Identify which cell holds the provided text, then report its (x, y) central coordinate. 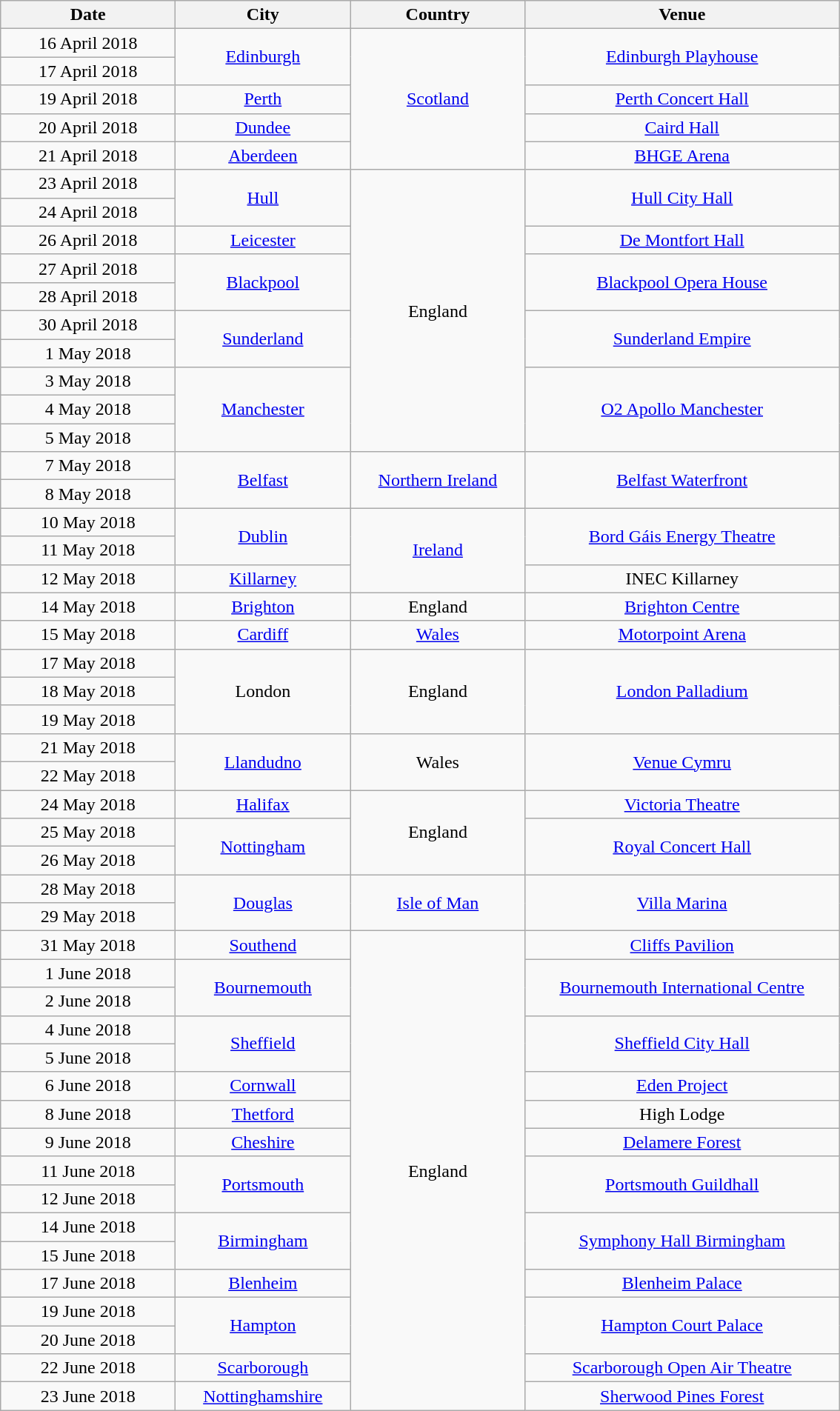
O2 Apollo Manchester (682, 410)
Symphony Hall Birmingham (682, 1241)
Motorpoint Arena (682, 635)
Sunderland Empire (682, 338)
Villa Marina (682, 903)
25 May 2018 (88, 833)
INEC Killarney (682, 578)
Blackpool Opera House (682, 282)
28 April 2018 (88, 296)
Hampton Court Palace (682, 1326)
Bord Gáis Energy Theatre (682, 536)
19 May 2018 (88, 719)
22 June 2018 (88, 1368)
4 June 2018 (88, 1030)
31 May 2018 (88, 945)
Date (88, 15)
Nottinghamshire (263, 1396)
Perth (263, 99)
Country (438, 15)
Thetford (263, 1114)
Scarborough (263, 1368)
Bournemouth (263, 987)
12 May 2018 (88, 578)
Dundee (263, 127)
Caird Hall (682, 127)
23 June 2018 (88, 1396)
Blackpool (263, 282)
8 May 2018 (88, 494)
Blenheim Palace (682, 1284)
1 May 2018 (88, 353)
Venue Cymru (682, 761)
17 June 2018 (88, 1284)
2 June 2018 (88, 1001)
Belfast (263, 480)
Cliffs Pavilion (682, 945)
22 May 2018 (88, 775)
High Lodge (682, 1114)
Venue (682, 15)
1 June 2018 (88, 973)
6 June 2018 (88, 1086)
14 June 2018 (88, 1227)
Nottingham (263, 847)
29 May 2018 (88, 917)
26 May 2018 (88, 861)
Brighton (263, 607)
14 May 2018 (88, 607)
Cornwall (263, 1086)
BHGE Arena (682, 156)
Edinburgh (263, 57)
London Palladium (682, 691)
Delamere Forest (682, 1142)
4 May 2018 (88, 410)
Southend (263, 945)
Royal Concert Hall (682, 847)
23 April 2018 (88, 184)
Birmingham (263, 1241)
Hull (263, 198)
Douglas (263, 903)
Aberdeen (263, 156)
16 April 2018 (88, 43)
London (263, 691)
Isle of Man (438, 903)
Edinburgh Playhouse (682, 57)
3 May 2018 (88, 381)
9 June 2018 (88, 1142)
18 May 2018 (88, 691)
26 April 2018 (88, 240)
Sherwood Pines Forest (682, 1396)
24 April 2018 (88, 212)
City (263, 15)
15 May 2018 (88, 635)
Cardiff (263, 635)
Portsmouth Guildhall (682, 1184)
15 June 2018 (88, 1255)
Hampton (263, 1326)
21 April 2018 (88, 156)
Halifax (263, 804)
Brighton Centre (682, 607)
Bournemouth International Centre (682, 987)
Northern Ireland (438, 480)
Leicester (263, 240)
Dublin (263, 536)
12 June 2018 (88, 1198)
Portsmouth (263, 1184)
Sheffield City Hall (682, 1044)
10 May 2018 (88, 522)
Hull City Hall (682, 198)
24 May 2018 (88, 804)
20 June 2018 (88, 1340)
11 June 2018 (88, 1170)
11 May 2018 (88, 550)
8 June 2018 (88, 1114)
30 April 2018 (88, 324)
7 May 2018 (88, 466)
Belfast Waterfront (682, 480)
17 April 2018 (88, 71)
Manchester (263, 410)
5 June 2018 (88, 1058)
Cheshire (263, 1142)
Killarney (263, 578)
19 April 2018 (88, 99)
21 May 2018 (88, 747)
Sheffield (263, 1044)
De Montfort Hall (682, 240)
28 May 2018 (88, 889)
17 May 2018 (88, 663)
Victoria Theatre (682, 804)
Perth Concert Hall (682, 99)
27 April 2018 (88, 268)
Eden Project (682, 1086)
Sunderland (263, 338)
Ireland (438, 550)
20 April 2018 (88, 127)
Llandudno (263, 761)
Scarborough Open Air Theatre (682, 1368)
19 June 2018 (88, 1312)
5 May 2018 (88, 438)
Scotland (438, 99)
Blenheim (263, 1284)
